Locate the cell with the specified text and output its (X, Y) center coordinate. 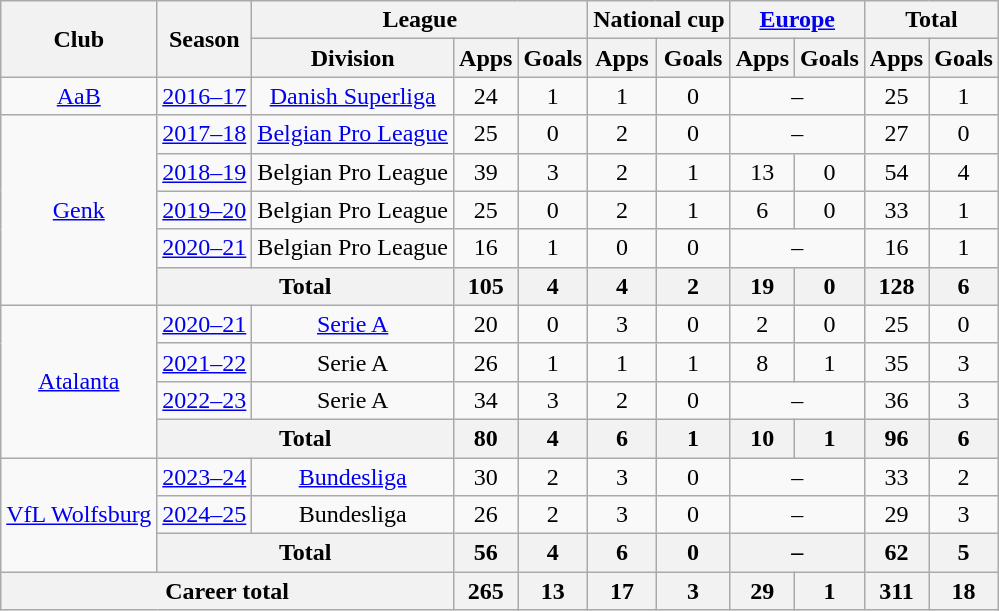
10 (762, 438)
Career total (228, 591)
62 (896, 553)
2016–17 (204, 96)
36 (896, 400)
265 (486, 591)
128 (896, 286)
Genk (79, 210)
30 (486, 477)
League (420, 20)
311 (896, 591)
5 (964, 553)
2018–19 (204, 172)
18 (964, 591)
2023–24 (204, 477)
105 (486, 286)
17 (622, 591)
27 (896, 134)
2021–22 (204, 362)
Danish Superliga (353, 96)
2022–23 (204, 400)
2019–20 (204, 210)
96 (896, 438)
AaB (79, 96)
56 (486, 553)
Club (79, 39)
Season (204, 39)
Atalanta (79, 381)
2024–25 (204, 515)
80 (486, 438)
19 (762, 286)
35 (896, 362)
8 (762, 362)
24 (486, 96)
Division (353, 58)
Europe (797, 20)
54 (896, 172)
20 (486, 324)
34 (486, 400)
VfL Wolfsburg (79, 515)
National cup (659, 20)
2017–18 (204, 134)
39 (486, 172)
